Locate the cell with the specified text and output its (X, Y) center coordinate. 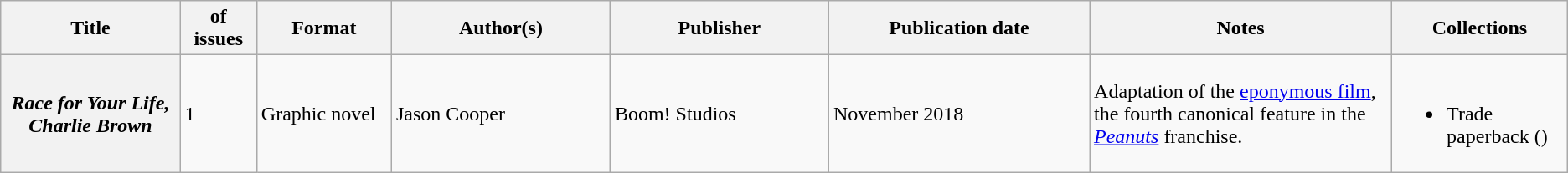
Title (90, 28)
November 2018 (958, 114)
Jason Cooper (501, 114)
Boom! Studios (719, 114)
Trade paperback () (1480, 114)
Collections (1480, 28)
Format (323, 28)
Publication date (958, 28)
Adaptation of the eponymous film, the fourth canonical feature in the Peanuts franchise. (1241, 114)
Notes (1241, 28)
Author(s) (501, 28)
1 (218, 114)
Graphic novel (323, 114)
of issues (218, 28)
Race for Your Life, Charlie Brown (90, 114)
Publisher (719, 28)
